Pinpoint the cell where the given text exists, returning its (x, y) midpoint coordinate. 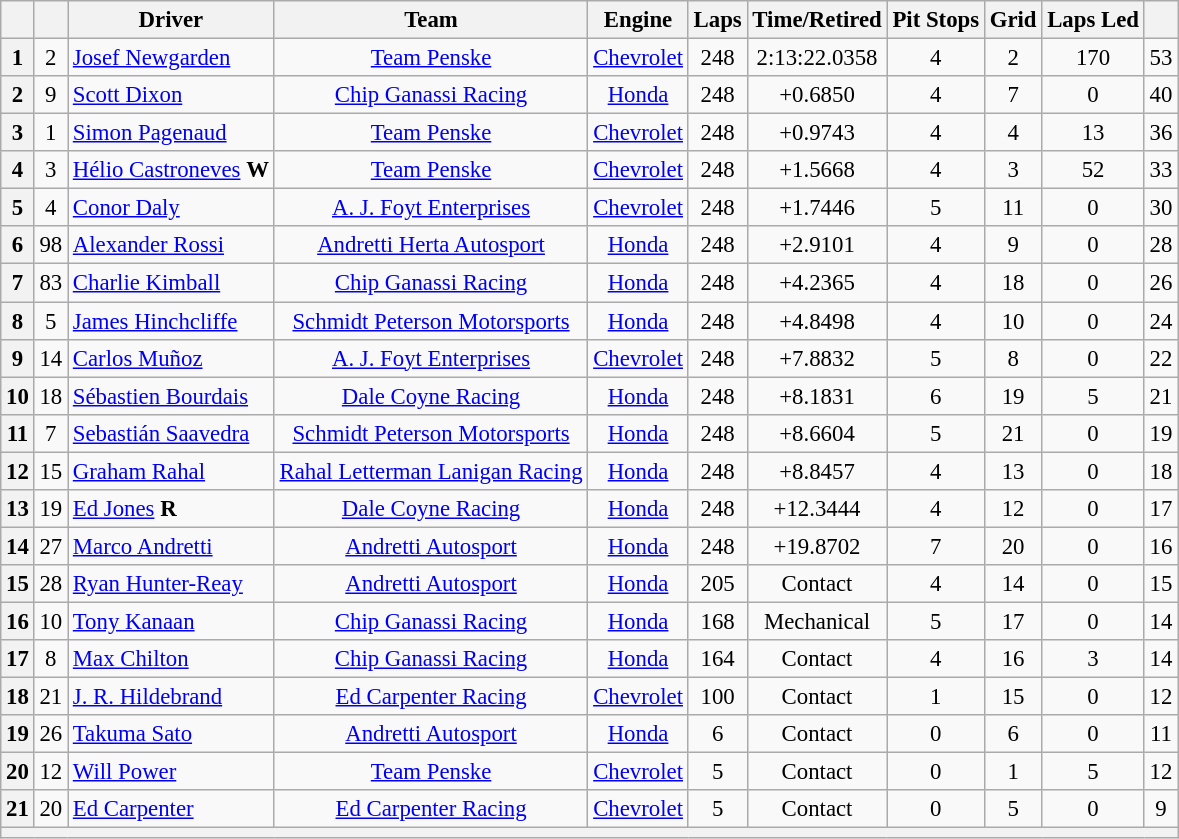
52 (1093, 170)
Alexander Rossi (172, 245)
+0.6850 (817, 95)
Josef Newgarden (172, 58)
Andretti Herta Autosport (431, 245)
Engine (638, 20)
Time/Retired (817, 20)
Charlie Kimball (172, 283)
Laps (718, 20)
Simon Pagenaud (172, 133)
Hélio Castroneves W (172, 170)
Conor Daly (172, 208)
Mechanical (817, 621)
Takuma Sato (172, 734)
Max Chilton (172, 659)
+4.2365 (817, 283)
+2.9101 (817, 245)
83 (50, 283)
Carlos Muñoz (172, 358)
+8.1831 (817, 396)
+1.7446 (817, 208)
+12.3444 (817, 509)
+8.6604 (817, 433)
Will Power (172, 772)
Scott Dixon (172, 95)
30 (1160, 208)
+0.9743 (817, 133)
Team (431, 20)
+1.5668 (817, 170)
170 (1093, 58)
33 (1160, 170)
Grid (1012, 20)
168 (718, 621)
100 (718, 697)
+19.8702 (817, 546)
2:13:22.0358 (817, 58)
Marco Andretti (172, 546)
98 (50, 245)
164 (718, 659)
205 (718, 584)
53 (1160, 58)
+8.8457 (817, 471)
Pit Stops (936, 20)
+4.8498 (817, 321)
36 (1160, 133)
Ryan Hunter-Reay (172, 584)
Rahal Letterman Lanigan Racing (431, 471)
Ed Carpenter (172, 809)
27 (50, 546)
Laps Led (1093, 20)
Sébastien Bourdais (172, 396)
James Hinchcliffe (172, 321)
Driver (172, 20)
Sebastián Saavedra (172, 433)
22 (1160, 358)
Tony Kanaan (172, 621)
+7.8832 (817, 358)
40 (1160, 95)
Graham Rahal (172, 471)
24 (1160, 321)
Ed Jones R (172, 509)
J. R. Hildebrand (172, 697)
